Extract the [x, y] coordinate from the center of the cell holding the provided text.  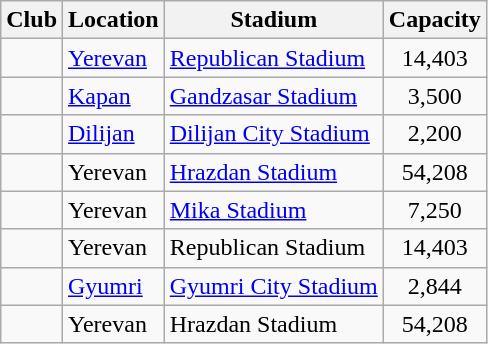
Dilijan [114, 134]
Gandzasar Stadium [274, 96]
Gyumri City Stadium [274, 286]
Dilijan City Stadium [274, 134]
Stadium [274, 20]
7,250 [434, 210]
Capacity [434, 20]
2,200 [434, 134]
3,500 [434, 96]
2,844 [434, 286]
Club [32, 20]
Mika Stadium [274, 210]
Location [114, 20]
Gyumri [114, 286]
Kapan [114, 96]
